Detect which cell encompasses the target text, then output its (X, Y) center coordinate. 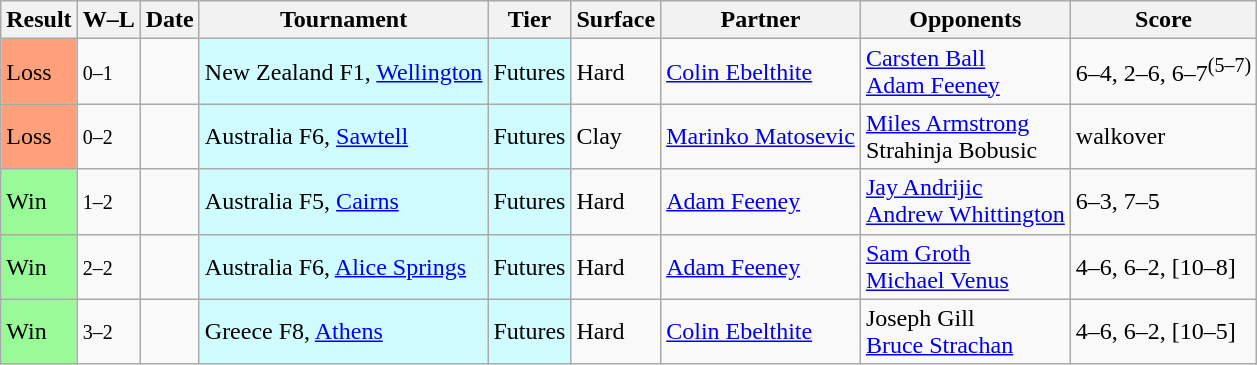
2–2 (108, 266)
Result (39, 20)
Surface (616, 20)
Australia F6, Alice Springs (344, 266)
Jay Andrijic Andrew Whittington (965, 202)
Tier (530, 20)
Date (170, 20)
Greece F8, Athens (344, 332)
1–2 (108, 202)
Australia F6, Sawtell (344, 136)
Clay (616, 136)
Australia F5, Cairns (344, 202)
0–2 (108, 136)
Marinko Matosevic (761, 136)
Carsten Ball Adam Feeney (965, 72)
Sam Groth Michael Venus (965, 266)
6–4, 2–6, 6–7(5–7) (1163, 72)
W–L (108, 20)
Miles Armstrong Strahinja Bobusic (965, 136)
4–6, 6–2, [10–8] (1163, 266)
New Zealand F1, Wellington (344, 72)
4–6, 6–2, [10–5] (1163, 332)
Joseph Gill Bruce Strachan (965, 332)
3–2 (108, 332)
6–3, 7–5 (1163, 202)
Tournament (344, 20)
Partner (761, 20)
walkover (1163, 136)
0–1 (108, 72)
Score (1163, 20)
Opponents (965, 20)
